Search for the cell housing the specified text and yield its [x, y] center coordinate. 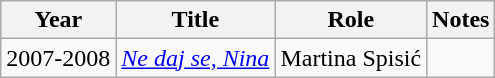
Martina Spisić [351, 58]
Year [58, 20]
Notes [461, 20]
Ne daj se, Nina [196, 58]
Title [196, 20]
Role [351, 20]
2007-2008 [58, 58]
